Return (x, y) of the center of cell containing provided text 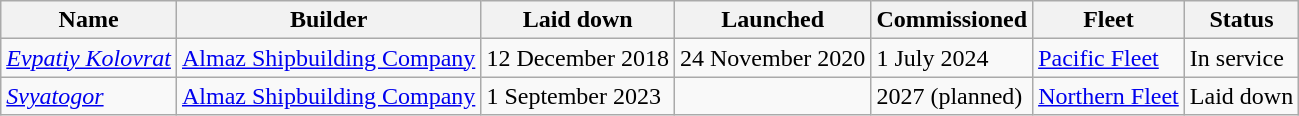
Commissioned (952, 20)
1 September 2023 (578, 96)
24 November 2020 (773, 58)
Northern Fleet (1109, 96)
Pacific Fleet (1109, 58)
2027 (planned) (952, 96)
Launched (773, 20)
1 July 2024 (952, 58)
Fleet (1109, 20)
Svyatogor (89, 96)
Builder (328, 20)
Name (89, 20)
Status (1241, 20)
12 December 2018 (578, 58)
Evpatiy Kolovrat (89, 58)
In service (1241, 58)
